Output the [X, Y] coordinate of the center of the cell containing the given text.  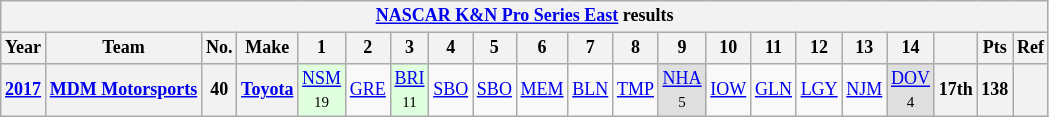
NHA5 [682, 90]
9 [682, 48]
12 [819, 48]
NSM19 [322, 90]
11 [774, 48]
2017 [24, 90]
6 [542, 48]
13 [864, 48]
5 [495, 48]
MDM Motorsports [123, 90]
No. [220, 48]
7 [590, 48]
Ref [1031, 48]
3 [410, 48]
BRI11 [410, 90]
NJM [864, 90]
Year [24, 48]
GLN [774, 90]
138 [995, 90]
17th [956, 90]
10 [728, 48]
Make [268, 48]
BLN [590, 90]
14 [911, 48]
IOW [728, 90]
1 [322, 48]
40 [220, 90]
Toyota [268, 90]
LGY [819, 90]
Team [123, 48]
Pts [995, 48]
MEM [542, 90]
2 [368, 48]
DOV4 [911, 90]
NASCAR K&N Pro Series East results [525, 16]
4 [451, 48]
TMP [636, 90]
GRE [368, 90]
8 [636, 48]
